Search for the cell housing the specified text and yield its (X, Y) center coordinate. 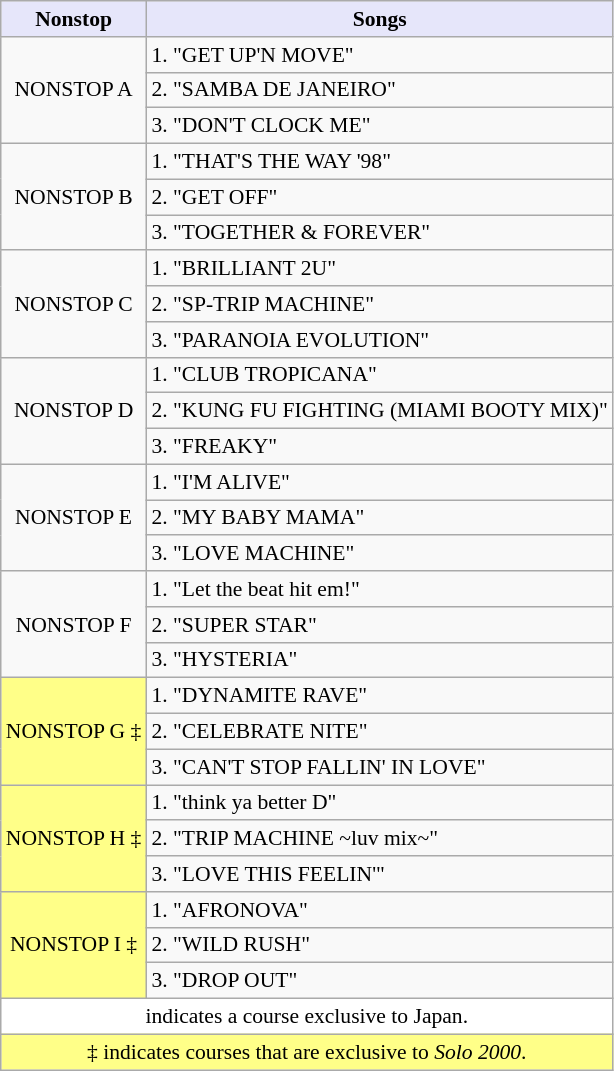
1. "CLUB TROPICANA" (379, 375)
3. "LOVE MACHINE" (379, 554)
1. "think ya better D" (379, 803)
3. "PARANOIA EVOLUTION" (379, 340)
3. "FREAKY" (379, 447)
2. "GET OFF" (379, 197)
NONSTOP E (74, 518)
2. "MY BABY MAMA" (379, 518)
1. "I'M ALIVE" (379, 482)
2. "SUPER STAR" (379, 625)
Songs (379, 19)
3. "HYSTERIA" (379, 660)
NONSTOP C (74, 304)
2. "SP-TRIP MACHINE" (379, 304)
1. "BRILLIANT 2U" (379, 269)
1. "THAT'S THE WAY '98" (379, 162)
2. "KUNG FU FIGHTING (MIAMI BOOTY MIX)" (379, 411)
2. "TRIP MACHINE ~luv mix~" (379, 839)
3. "DROP OUT" (379, 981)
1. "AFRONOVA" (379, 910)
1. "DYNAMITE RAVE" (379, 696)
‡ indicates courses that are exclusive to Solo 2000. (307, 1052)
Nonstop (74, 19)
1. "Let the beat hit em!" (379, 589)
NONSTOP G ‡ (74, 732)
3. "DON'T CLOCK ME" (379, 126)
3. "TOGETHER & FOREVER" (379, 233)
1. "GET UP'N MOVE" (379, 55)
3. "LOVE THIS FEELIN'" (379, 874)
3. "CAN'T STOP FALLIN' IN LOVE" (379, 767)
NONSTOP B (74, 198)
indicates a course exclusive to Japan. (307, 1017)
2. "CELEBRATE NITE" (379, 732)
NONSTOP H ‡ (74, 838)
NONSTOP D (74, 410)
2. "WILD RUSH" (379, 945)
NONSTOP I ‡ (74, 946)
NONSTOP A (74, 90)
NONSTOP F (74, 624)
2. "SAMBA DE JANEIRO" (379, 90)
